Return the [X, Y] coordinate for the center point of the cell that contains the specified text.  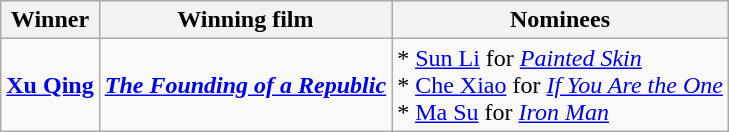
* Sun Li for Painted Skin * Che Xiao for If You Are the One * Ma Su for Iron Man [560, 85]
Nominees [560, 20]
Winner [50, 20]
Winning film [245, 20]
The Founding of a Republic [245, 85]
Xu Qing [50, 85]
